Identify which cell holds the provided text, then report its [X, Y] central coordinate. 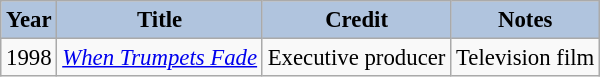
Executive producer [356, 58]
When Trumpets Fade [160, 58]
Credit [356, 20]
1998 [29, 58]
Title [160, 20]
Year [29, 20]
Television film [526, 58]
Notes [526, 20]
